Search for the cell housing the specified text and yield its [x, y] center coordinate. 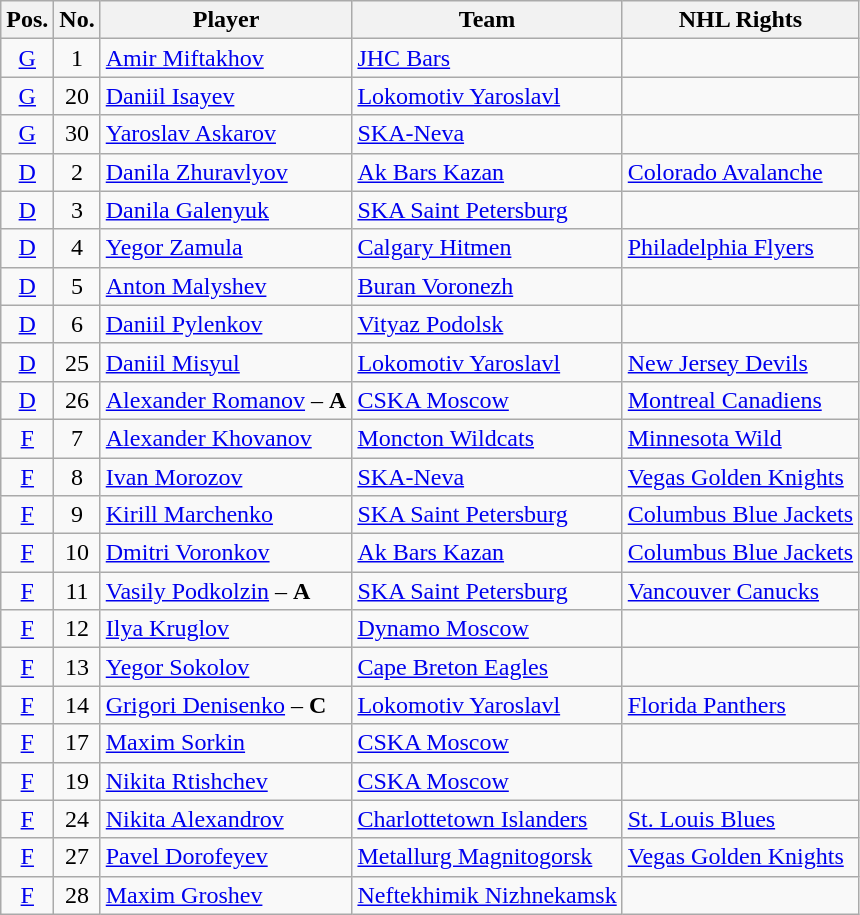
Moncton Wildcats [487, 438]
Montreal Canadiens [740, 400]
Cape Breton Eagles [487, 667]
8 [77, 477]
No. [77, 20]
Minnesota Wild [740, 438]
25 [77, 362]
13 [77, 667]
Vityaz Podolsk [487, 324]
7 [77, 438]
Yaroslav Askarov [226, 134]
Alexander Khovanov [226, 438]
Philadelphia Flyers [740, 248]
28 [77, 895]
Vancouver Canucks [740, 591]
Yegor Zamula [226, 248]
JHC Bars [487, 58]
Dynamo Moscow [487, 629]
Player [226, 20]
1 [77, 58]
9 [77, 515]
Daniil Misyul [226, 362]
6 [77, 324]
20 [77, 96]
Neftekhimik Nizhnekamsk [487, 895]
Kirill Marchenko [226, 515]
19 [77, 781]
5 [77, 286]
14 [77, 705]
Daniil Pylenkov [226, 324]
Ivan Morozov [226, 477]
Yegor Sokolov [226, 667]
Florida Panthers [740, 705]
Maxim Groshev [226, 895]
12 [77, 629]
New Jersey Devils [740, 362]
26 [77, 400]
11 [77, 591]
NHL Rights [740, 20]
Maxim Sorkin [226, 743]
Anton Malyshev [226, 286]
10 [77, 553]
Grigori Denisenko – C [226, 705]
Nikita Rtishchev [226, 781]
St. Louis Blues [740, 819]
Danila Galenyuk [226, 210]
2 [77, 172]
Metallurg Magnitogorsk [487, 857]
Ilya Kruglov [226, 629]
Dmitri Voronkov [226, 553]
17 [77, 743]
Danila Zhuravlyov [226, 172]
Colorado Avalanche [740, 172]
3 [77, 210]
Calgary Hitmen [487, 248]
30 [77, 134]
Buran Voronezh [487, 286]
Amir Miftakhov [226, 58]
4 [77, 248]
Pos. [28, 20]
Daniil Isayev [226, 96]
Nikita Alexandrov [226, 819]
Charlottetown Islanders [487, 819]
Alexander Romanov – A [226, 400]
24 [77, 819]
27 [77, 857]
Pavel Dorofeyev [226, 857]
Team [487, 20]
Vasily Podkolzin – A [226, 591]
